Determine the (X, Y) coordinate at the center of the cell enclosing the given text.  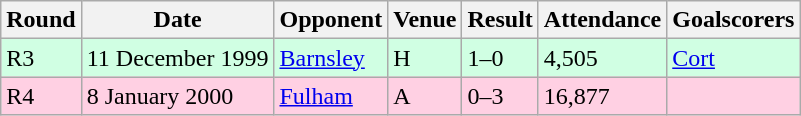
11 December 1999 (178, 58)
Attendance (602, 20)
Barnsley (331, 58)
Date (178, 20)
Fulham (331, 96)
8 January 2000 (178, 96)
Venue (425, 20)
4,505 (602, 58)
1–0 (500, 58)
0–3 (500, 96)
Round (41, 20)
Result (500, 20)
H (425, 58)
A (425, 96)
Opponent (331, 20)
R4 (41, 96)
16,877 (602, 96)
Cort (734, 58)
R3 (41, 58)
Goalscorers (734, 20)
